Pinpoint the cell where the given text exists, returning its (X, Y) midpoint coordinate. 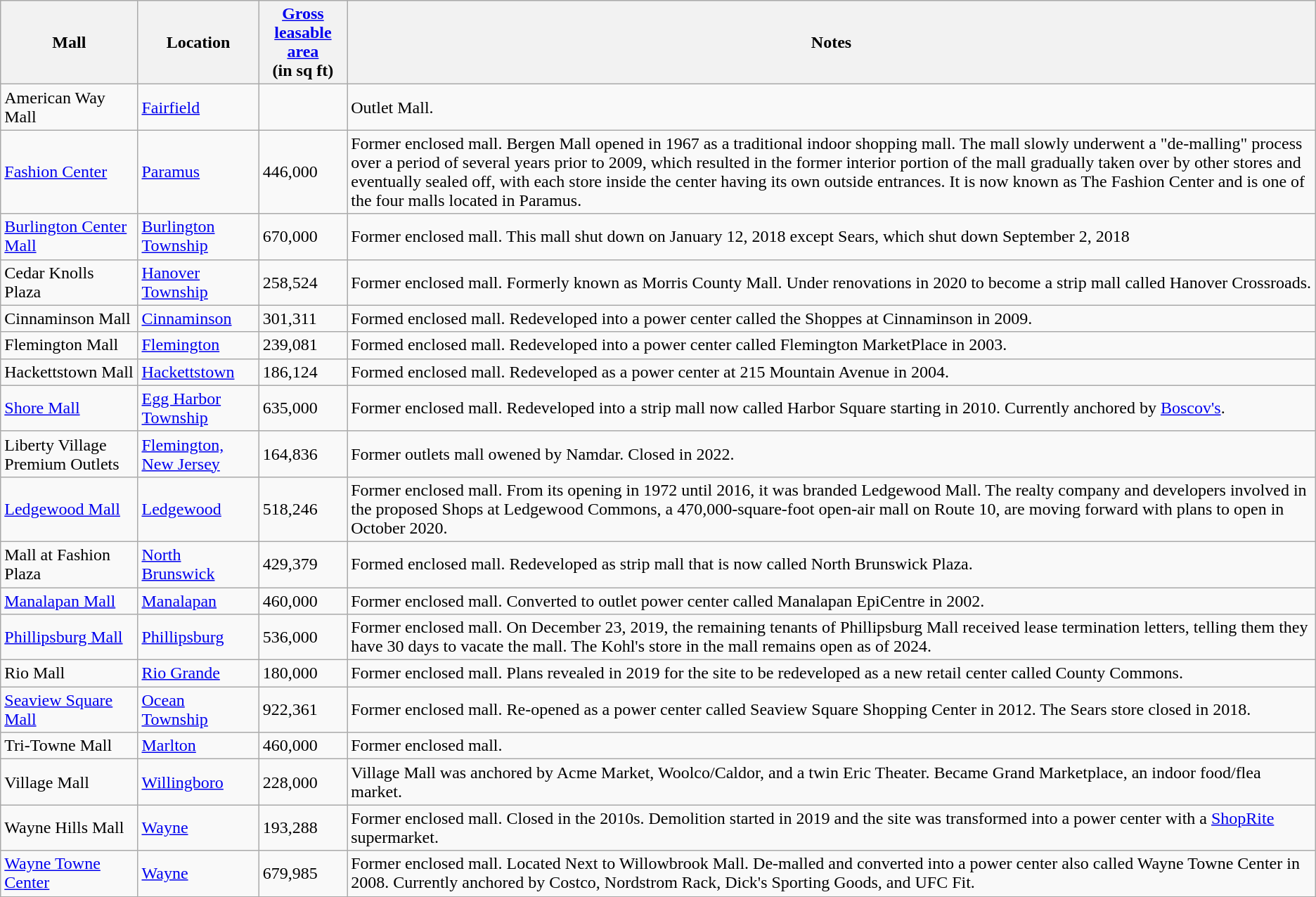
Fashion Center (69, 172)
Former enclosed mall. Redeveloped into a strip mall now called Harbor Square starting in 2010. Currently anchored by Boscov's. (832, 408)
Formed enclosed mall. Redeveloped as a power center at 215 Mountain Avenue in 2004. (832, 372)
Gross leasable area(in sq ft) (303, 42)
Flemington, New Jersey (198, 454)
193,288 (303, 828)
Ledgewood Mall (69, 509)
Marlton (198, 746)
Phillipsburg Mall (69, 637)
Former enclosed mall. Re-opened as a power center called Seaview Square Shopping Center in 2012. The Sears store closed in 2018. (832, 710)
Formed enclosed mall. Redeveloped as strip mall that is now called North Brunswick Plaza. (832, 564)
Cinnaminson Mall (69, 318)
Formed enclosed mall. Redeveloped into a power center called the Shoppes at Cinnaminson in 2009. (832, 318)
Notes (832, 42)
186,124 (303, 372)
Wayne Hills Mall (69, 828)
Flemington (198, 345)
Cinnaminson (198, 318)
Former enclosed mall. (832, 746)
Former enclosed mall. This mall shut down on January 12, 2018 except Sears, which shut down September 2, 2018 (832, 236)
Hackettstown Mall (69, 372)
North Brunswick (198, 564)
Village Mall (69, 782)
Manalapan (198, 601)
Wayne Towne Center (69, 873)
536,000 (303, 637)
Paramus (198, 172)
239,081 (303, 345)
Ledgewood (198, 509)
Village Mall was anchored by Acme Market, Woolco/Caldor, and a twin Eric Theater. Became Grand Marketplace, an indoor food/flea market. (832, 782)
Outlet Mall. (832, 107)
228,000 (303, 782)
518,246 (303, 509)
Formed enclosed mall. Redeveloped into a power center called Flemington MarketPlace in 2003. (832, 345)
Flemington Mall (69, 345)
Cedar Knolls Plaza (69, 283)
Burlington Center Mall (69, 236)
Rio Mall (69, 673)
258,524 (303, 283)
Hanover Township (198, 283)
429,379 (303, 564)
Mall (69, 42)
Phillipsburg (198, 637)
Seaview Square Mall (69, 710)
Former enclosed mall. Formerly known as Morris County Mall. Under renovations in 2020 to become a strip mall called Hanover Crossroads. (832, 283)
American Way Mall (69, 107)
922,361 (303, 710)
Burlington Township (198, 236)
Mall at Fashion Plaza (69, 564)
Former outlets mall owened by Namdar. Closed in 2022. (832, 454)
Ocean Township (198, 710)
Location (198, 42)
679,985 (303, 873)
Shore Mall (69, 408)
Willingboro (198, 782)
Egg Harbor Township (198, 408)
Former enclosed mall. Closed in the 2010s. Demolition started in 2019 and the site was transformed into a power center with a ShopRite supermarket. (832, 828)
Former enclosed mall. Plans revealed in 2019 for the site to be redeveloped as a new retail center called County Commons. (832, 673)
Fairfield (198, 107)
446,000 (303, 172)
Former enclosed mall. Converted to outlet power center called Manalapan EpiCentre in 2002. (832, 601)
301,311 (303, 318)
Rio Grande (198, 673)
164,836 (303, 454)
670,000 (303, 236)
Tri-Towne Mall (69, 746)
180,000 (303, 673)
635,000 (303, 408)
Manalapan Mall (69, 601)
Liberty Village Premium Outlets (69, 454)
Hackettstown (198, 372)
